Capture the cell that displays the provided text and extract its (X, Y) central coordinate. 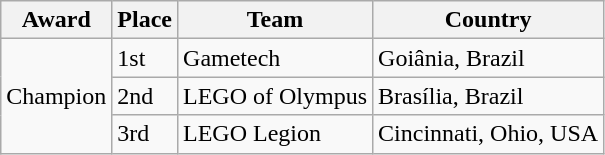
Country (488, 20)
Champion (56, 96)
Gametech (276, 58)
Goiânia, Brazil (488, 58)
1st (145, 58)
2nd (145, 96)
Team (276, 20)
Place (145, 20)
Award (56, 20)
Brasília, Brazil (488, 96)
LEGO Legion (276, 134)
Cincinnati, Ohio, USA (488, 134)
3rd (145, 134)
LEGO of Olympus (276, 96)
